Capture the cell that displays the provided text and extract its (X, Y) central coordinate. 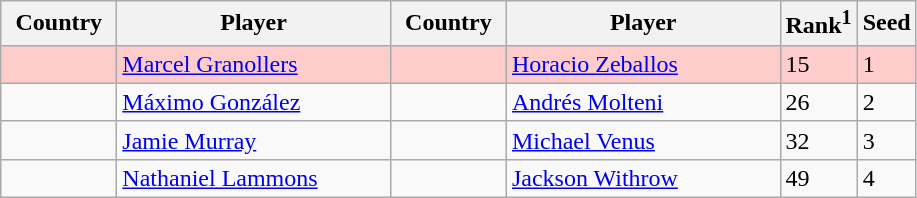
49 (818, 178)
Michael Venus (643, 140)
Andrés Molteni (643, 102)
32 (818, 140)
Marcel Granollers (254, 64)
15 (818, 64)
Nathaniel Lammons (254, 178)
Seed (886, 24)
Jamie Murray (254, 140)
4 (886, 178)
26 (818, 102)
3 (886, 140)
1 (886, 64)
Máximo González (254, 102)
Rank1 (818, 24)
Jackson Withrow (643, 178)
Horacio Zeballos (643, 64)
2 (886, 102)
